Search for the cell housing the specified text and yield its [x, y] center coordinate. 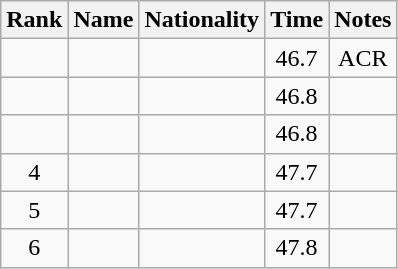
6 [34, 248]
Nationality [202, 20]
46.7 [297, 58]
Name [104, 20]
ACR [363, 58]
4 [34, 172]
Rank [34, 20]
5 [34, 210]
Notes [363, 20]
Time [297, 20]
47.8 [297, 248]
